Return the (X, Y) coordinate for the center point of the cell that contains the specified text.  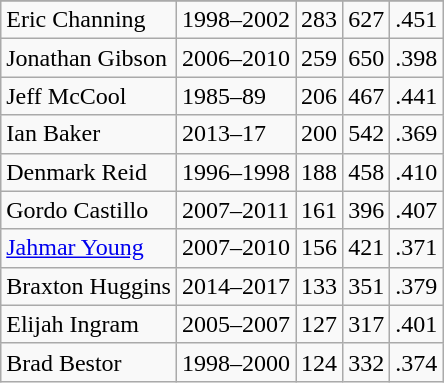
.371 (416, 248)
.369 (416, 134)
.407 (416, 210)
396 (366, 210)
.401 (416, 324)
188 (320, 172)
467 (366, 96)
351 (366, 286)
.451 (416, 20)
.379 (416, 286)
332 (366, 362)
Jonathan Gibson (89, 58)
283 (320, 20)
133 (320, 286)
317 (366, 324)
2007–2010 (236, 248)
421 (366, 248)
.398 (416, 58)
627 (366, 20)
200 (320, 134)
Brad Bestor (89, 362)
542 (366, 134)
1998–2002 (236, 20)
Elijah Ingram (89, 324)
Gordo Castillo (89, 210)
161 (320, 210)
Jahmar Young (89, 248)
.441 (416, 96)
458 (366, 172)
.410 (416, 172)
156 (320, 248)
124 (320, 362)
259 (320, 58)
2006–2010 (236, 58)
2014–2017 (236, 286)
2013–17 (236, 134)
1998–2000 (236, 362)
Jeff McCool (89, 96)
.374 (416, 362)
Braxton Huggins (89, 286)
127 (320, 324)
1996–1998 (236, 172)
650 (366, 58)
Eric Channing (89, 20)
Ian Baker (89, 134)
1985–89 (236, 96)
206 (320, 96)
Denmark Reid (89, 172)
2007–2011 (236, 210)
2005–2007 (236, 324)
